Output the (X, Y) coordinate of the center of the cell containing the given text.  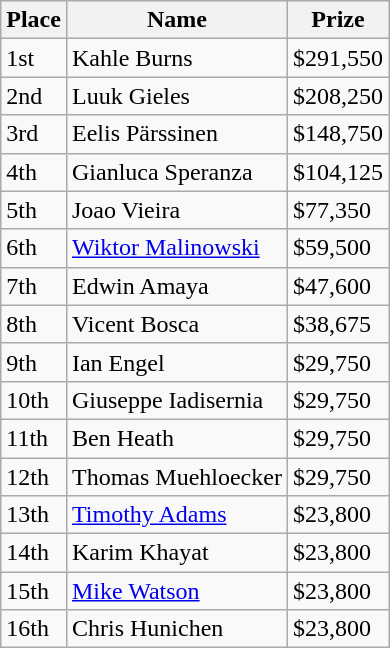
Name (176, 20)
Kahle Burns (176, 58)
Wiktor Malinowski (176, 248)
2nd (34, 96)
$291,550 (338, 58)
$77,350 (338, 210)
4th (34, 172)
$208,250 (338, 96)
Prize (338, 20)
Gianluca Speranza (176, 172)
14th (34, 553)
8th (34, 324)
Place (34, 20)
6th (34, 248)
Ben Heath (176, 438)
3rd (34, 134)
12th (34, 477)
Timothy Adams (176, 515)
Eelis Pärssinen (176, 134)
$59,500 (338, 248)
Karim Khayat (176, 553)
$104,125 (338, 172)
Vicent Bosca (176, 324)
16th (34, 629)
Chris Hunichen (176, 629)
Thomas Muehloecker (176, 477)
Luuk Gieles (176, 96)
$47,600 (338, 286)
9th (34, 362)
$148,750 (338, 134)
Edwin Amaya (176, 286)
7th (34, 286)
$38,675 (338, 324)
1st (34, 58)
Ian Engel (176, 362)
Joao Vieira (176, 210)
5th (34, 210)
15th (34, 591)
Mike Watson (176, 591)
Giuseppe Iadisernia (176, 400)
13th (34, 515)
11th (34, 438)
10th (34, 400)
